Find where the given text appears and provide that cell's center as [x, y] coordinate. 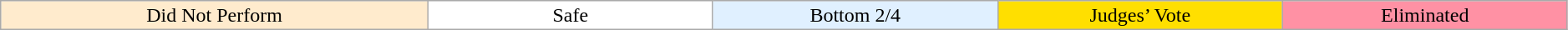
Did Not Perform [215, 15]
Eliminated [1425, 15]
Safe [570, 15]
Bottom 2/4 [855, 15]
Judges’ Vote [1139, 15]
